Determine the (x, y) coordinate at the center of the cell enclosing the given text.  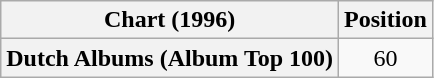
Dutch Albums (Album Top 100) (170, 58)
Chart (1996) (170, 20)
60 (386, 58)
Position (386, 20)
